Scan for the cell matching the given text and deliver its [X, Y] coordinate at center. 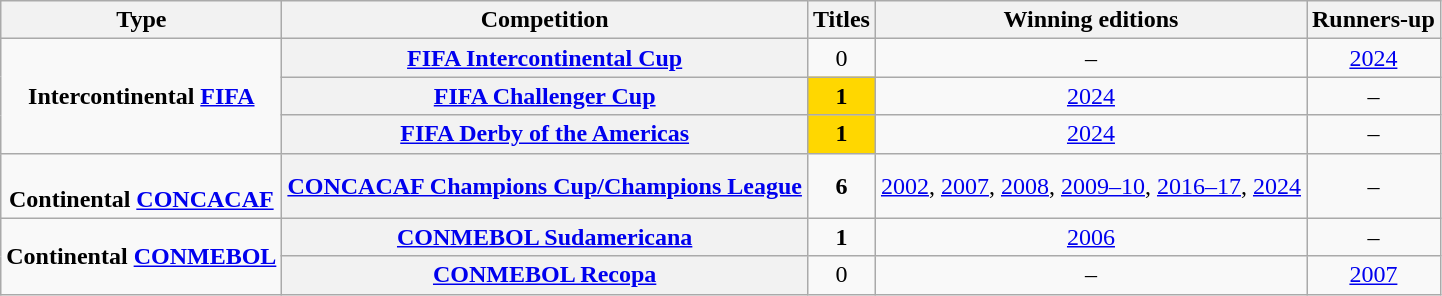
Competition [545, 20]
Continental CONMEBOL [142, 256]
Runners-up [1373, 20]
Continental CONCACAF [142, 186]
CONMEBOL Sudamericana [545, 237]
Winning editions [1090, 20]
2007 [1373, 275]
CONMEBOL Recopa [545, 275]
2006 [1090, 237]
CONCACAF Champions Cup/Champions League [545, 186]
Titles [841, 20]
6 [841, 186]
FIFA Intercontinental Cup [545, 58]
Intercontinental FIFA [142, 96]
FIFA Derby of the Americas [545, 134]
FIFA Challenger Cup [545, 96]
2002, 2007, 2008, 2009–10, 2016–17, 2024 [1090, 186]
Type [142, 20]
